Find where the given text appears and provide that cell's center as (X, Y) coordinate. 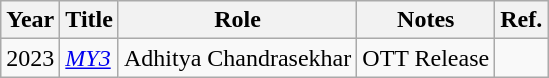
2023 (30, 58)
MY3 (90, 58)
Year (30, 20)
Notes (426, 20)
Title (90, 20)
OTT Release (426, 58)
Ref. (522, 20)
Role (237, 20)
Adhitya Chandrasekhar (237, 58)
